Detect which cell encompasses the target text, then output its (x, y) center coordinate. 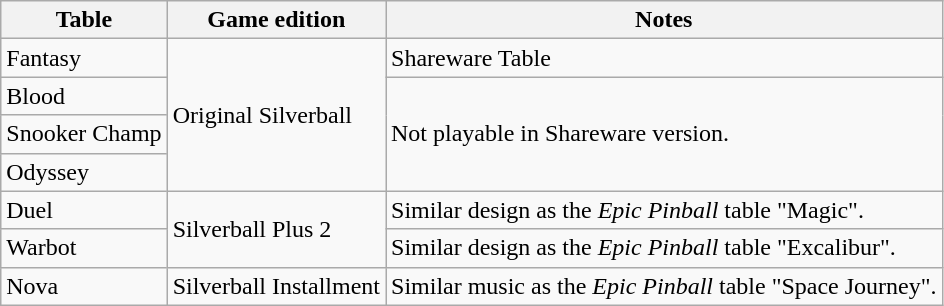
Not playable in Shareware version. (664, 134)
Silverball Plus 2 (276, 229)
Notes (664, 20)
Snooker Champ (84, 134)
Shareware Table (664, 58)
Game edition (276, 20)
Fantasy (84, 58)
Odyssey (84, 172)
Nova (84, 286)
Similar music as the Epic Pinball table "Space Journey". (664, 286)
Blood (84, 96)
Table (84, 20)
Silverball Installment (276, 286)
Warbot (84, 248)
Similar design as the Epic Pinball table "Magic". (664, 210)
Original Silverball (276, 115)
Similar design as the Epic Pinball table "Excalibur". (664, 248)
Duel (84, 210)
